Output the [X, Y] coordinate of the center of the cell containing the given text.  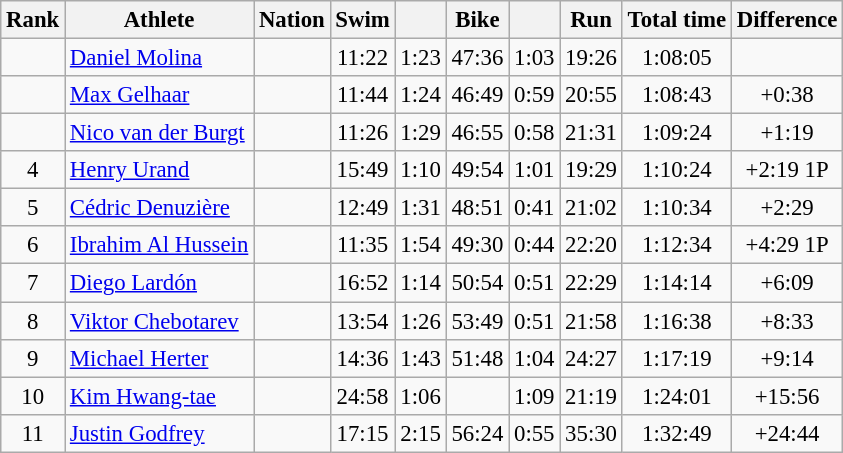
0:41 [534, 208]
0:58 [534, 133]
4 [33, 170]
1:06 [420, 396]
+2:29 [786, 208]
+15:56 [786, 396]
Viktor Chebotarev [160, 321]
1:03 [534, 58]
1:17:19 [676, 358]
+4:29 1P [786, 245]
Bike [478, 20]
Max Gelhaar [160, 95]
21:58 [592, 321]
1:31 [420, 208]
1:09 [534, 396]
Total time [676, 20]
20:55 [592, 95]
+1:19 [786, 133]
1:10 [420, 170]
5 [33, 208]
+2:19 1P [786, 170]
22:20 [592, 245]
50:54 [478, 283]
2:15 [420, 433]
1:04 [534, 358]
48:51 [478, 208]
17:15 [362, 433]
11:22 [362, 58]
1:24:01 [676, 396]
1:16:38 [676, 321]
Diego Lardón [160, 283]
14:36 [362, 358]
Michael Herter [160, 358]
46:55 [478, 133]
1:24 [420, 95]
12:49 [362, 208]
1:12:34 [676, 245]
1:10:24 [676, 170]
15:49 [362, 170]
11:35 [362, 245]
Justin Godfrey [160, 433]
1:32:49 [676, 433]
13:54 [362, 321]
Athlete [160, 20]
+0:38 [786, 95]
56:24 [478, 433]
Rank [33, 20]
21:19 [592, 396]
1:43 [420, 358]
+24:44 [786, 433]
1:54 [420, 245]
Swim [362, 20]
16:52 [362, 283]
6 [33, 245]
Daniel Molina [160, 58]
24:27 [592, 358]
21:02 [592, 208]
1:09:24 [676, 133]
Henry Urand [160, 170]
51:48 [478, 358]
1:23 [420, 58]
1:08:05 [676, 58]
0:55 [534, 433]
Ibrahim Al Hussein [160, 245]
1:29 [420, 133]
Nico van der Burgt [160, 133]
22:29 [592, 283]
24:58 [362, 396]
10 [33, 396]
1:08:43 [676, 95]
46:49 [478, 95]
+9:14 [786, 358]
19:29 [592, 170]
+6:09 [786, 283]
19:26 [592, 58]
1:10:34 [676, 208]
49:30 [478, 245]
Nation [292, 20]
11:44 [362, 95]
53:49 [478, 321]
8 [33, 321]
49:54 [478, 170]
21:31 [592, 133]
Run [592, 20]
Kim Hwang-tae [160, 396]
+8:33 [786, 321]
9 [33, 358]
35:30 [592, 433]
1:26 [420, 321]
0:44 [534, 245]
47:36 [478, 58]
1:01 [534, 170]
Cédric Denuzière [160, 208]
1:14 [420, 283]
11:26 [362, 133]
Difference [786, 20]
11 [33, 433]
7 [33, 283]
1:14:14 [676, 283]
0:59 [534, 95]
